Output the [X, Y] coordinate of the center of the cell containing the given text.  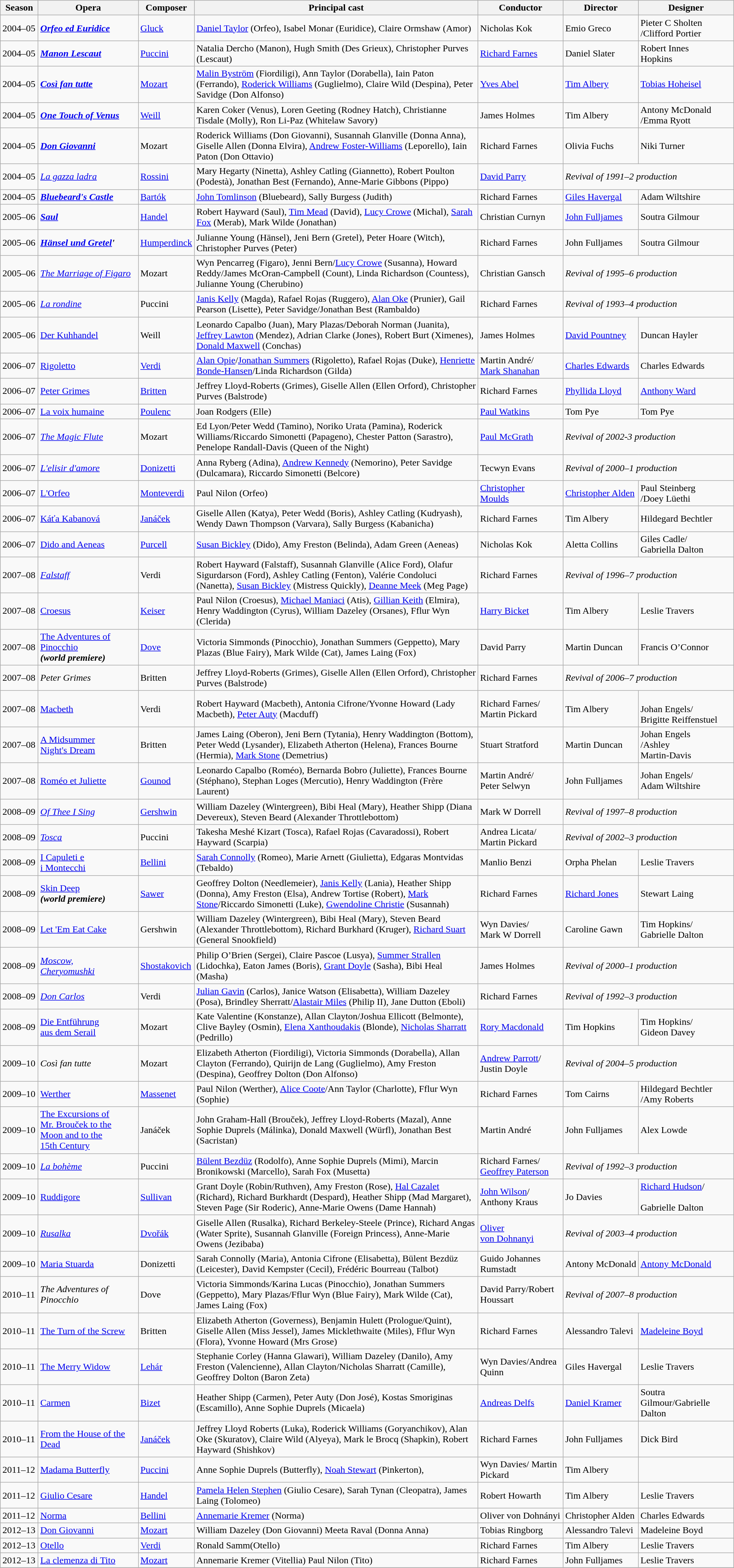
Christian Gansch [521, 273]
Daniel Taylor (Orfeo), Isabel Monar (Euridice), Claire Ormshaw (Amor) [336, 28]
Christian Curnyn [521, 217]
From the House of the Dead [88, 1439]
Moscow,Cheryomushki [88, 966]
Shostakovich [166, 966]
Anne Sophie Duprels (Butterfly), Noah Stewart (Pinkerton), [336, 1470]
A MidsummerNight's Dream [88, 745]
L'Orfeo [88, 493]
Principal cast [336, 8]
Paul Watkins [521, 411]
William Dazeley (Don Giovanni) Meeta Raval (Donna Anna) [336, 1530]
Takesha Meshé Kizart (Tosca), Rafael Rojas (Cavaradossi), Robert Hayward (Scarpia) [336, 837]
Falstaff [88, 575]
Hänsel und Gretel' [88, 242]
La clemenza di Tito [88, 1560]
Revival of 1995–6 production [649, 273]
Francis O’Connor [686, 647]
Victoria Simmonds (Pinocchio), Jonathan Summers (Geppetto), Mary Plazas (Blue Fairy), Mark Wilde (Cat), James Laing (Fox) [336, 647]
Orpha Phelan [601, 863]
Manon Lescaut [88, 53]
Richard Hudson/Gabrielle Dalton [686, 1197]
Annemarie Kremer (Vitellia) Paul Nilon (Tito) [336, 1560]
Martin André [521, 1130]
Tim Hopkins/Gabrielle Dalton [686, 930]
Wyn Davies/Andrea Quinn [521, 1367]
Andrea Licata/Martin Pickard [521, 837]
Tim Hopkins [601, 1027]
Robert Hayward (Macbeth), Antonia Cifrone/Yvonne Howard (Lady Macbeth), Peter Auty (Macduff) [336, 709]
Harry Bicket [521, 611]
Robert InnesHopkins [686, 53]
Paul McGrath [521, 437]
La bohème [88, 1166]
La voix humaine [88, 411]
Madama Butterfly [88, 1470]
The Magic Flute [88, 437]
La gazza ladra [88, 176]
Der Kuhhandel [88, 335]
Giles Cadle/Gabriella Dalton [686, 544]
Keiser [166, 611]
Andrew Parrott/Justin Doyle [521, 1063]
Julianne Young (Hänsel), Jeni Bern (Gretel), Peter Hoare (Witch), Christopher Purves (Peter) [336, 242]
Niki Turner [686, 146]
Croesus [88, 611]
Otello [88, 1545]
La rondine [88, 304]
Anna Ryberg (Adina), Andrew Kennedy (Nemorino), Peter Savidge (Dulcamara), Riccardo Simonetti (Belcore) [336, 468]
Karen Coker (Venus), Loren Geeting (Rodney Hatch), Christianne Tisdale (Molly), Ron Li-Paz (Whitelaw Savory) [336, 115]
Revival of 2002–3 production [649, 837]
Wyn Davies/ Martin Pickard [521, 1470]
Dido and Aeneas [88, 544]
Guido JohannesRumstadt [521, 1263]
David Pountney [601, 335]
Bülent Bezdüz (Rodolfo), Anne Sophie Duprels (Mimi), Marcin Bronikowski (Marcello), Sarah Fox (Musetta) [336, 1166]
Sarah Connolly (Maria), Antonia Cifrone (Elisabetta), Bülent Bezdüz (Leicester), David Kempster (Cecil), Frédéric Bourreau (Talbot) [336, 1263]
Sawer [166, 894]
The Excursions ofMr. Brouček to theMoon and to the15th Century [88, 1130]
Robert Howarth [521, 1495]
John Wilson/Anthony Kraus [521, 1197]
Gluck [166, 28]
John Tomlinson (Bluebeard), Sally Burgess (Judith) [336, 197]
Director [601, 8]
Revival of 2002-3 production [649, 437]
Mark W Dorrell [521, 811]
Werther [88, 1094]
Designer [686, 8]
Susan Bickley (Dido), Amy Freston (Belinda), Adam Green (Aeneas) [336, 544]
Revival of 1993–4 production [649, 304]
Lehár [166, 1367]
Olivervon Dohnanyi [521, 1233]
Caroline Gawn [601, 930]
Paul Steinberg/Doey Lüethi [686, 493]
Daniel Slater [601, 53]
Ronald Samm(Otello) [336, 1545]
Jo Davies [601, 1197]
Paul Nilon (Croesus), Michael Maniaci (Atis), Gillian Keith (Elmira), Henry Waddington (Cyrus), William Dazeley (Orsanes), Fflur Wyn (Clerida) [336, 611]
Heather Shipp (Carmen), Peter Auty (Don José), Kostas Smoriginas (Escamillo), Anne Sophie Duprels (Micaela) [336, 1403]
Die Entführungaus dem Serail [88, 1027]
Revival of 1997–8 production [649, 811]
I Capuleti ei Montecchi [88, 863]
Gounod [166, 781]
Yves Abel [521, 84]
Dick Bird [686, 1439]
The Marriage of Figaro [88, 273]
Revival of 1996–7 production [649, 575]
Bartók [166, 197]
Season [20, 8]
Orfeo ed Euridice [88, 28]
The Merry Widow [88, 1367]
Let 'Em Eat Cake [88, 930]
Of Thee I Sing [88, 811]
The Adventures ofPinocchio(world premiere) [88, 647]
Rory Macdonald [521, 1027]
Annemarie Kremer (Norma) [336, 1515]
Revival of 2004–5 production [649, 1063]
Norma [88, 1515]
Adam Wiltshire [686, 197]
Revival of 2007–8 production [649, 1294]
Monteverdi [166, 493]
Rusalka [88, 1233]
Rossini [166, 176]
Purcell [166, 544]
Opera [88, 8]
Julian Gavin (Carlos), Janice Watson (Elisabetta), William Dazeley (Posa), Brindley Sherratt/Alastair Miles (Philip II), Jane Dutton (Eboli) [336, 996]
Martin André/Mark Shanahan [521, 366]
Natalia Dercho (Manon), Hugh Smith (Des Grieux), Christopher Purves (Lescaut) [336, 53]
Giulio Cesare [88, 1495]
Skin Deep(world premiere) [88, 894]
Robert Hayward (Saul), Tim Mead (David), Lucy Crowe (Michal), Sarah Fox (Merab), Mark Wilde (Jonathan) [336, 217]
Andreas Delfs [521, 1403]
The Turn of the Screw [88, 1331]
Tim Hopkins/Gideon Davey [686, 1027]
Don Carlos [88, 996]
Pamela Helen Stephen (Giulio Cesare), Sarah Tynan (Cleopatra), James Laing (Tolomeo) [336, 1495]
Antony McDonald/Emma Ryott [686, 115]
Mary Hegarty (Ninetta), Ashley Catling (Giannetto), Robert Poulton (Podestà), Jonathan Best (Fernando), Anne-Marie Gibbons (Pippo) [336, 176]
Tobias Ringborg [521, 1530]
William Dazeley (Wintergreen), Bibi Heal (Mary), Heather Shipp (Diana Devereux), Steven Beard (Alexander Throttlebottom) [336, 811]
Richard Farnes/Geoffrey Paterson [521, 1166]
Anthony Ward [686, 391]
Tecwyn Evans [521, 468]
Martin André/Peter Selwyn [521, 781]
Tom Cairns [601, 1094]
Emio Greco [601, 28]
Hildegard Bechtler [686, 519]
Janis Kelly (Magda), Rafael Rojas (Ruggero), Alan Oke (Prunier), Gail Pearson (Lisette), Peter Savidge/Jonathan Best (Rambaldo) [336, 304]
Bluebeard's Castle [88, 197]
Ruddigore [88, 1197]
Macbeth [88, 709]
Wyn Davies/Mark W Dorrell [521, 930]
ChristopherMoulds [521, 493]
Revival of 2003–4 production [649, 1233]
The Adventures of Pinocchio [88, 1294]
Composer [166, 8]
Tosca [88, 837]
Leonardo Capalbo (Roméo), Bernarda Bobro (Juliette), Frances Bourne (Stéphano), Stephan Loges (Mercutio), Henry Waddington (Frère Laurent) [336, 781]
L'elisir d'amore [88, 468]
Paul Nilon (Orfeo) [336, 493]
Káťa Kabanová [88, 519]
Poulenc [166, 411]
Tobias Hoheisel [686, 84]
Joan Rodgers (Elle) [336, 411]
Dvořák [166, 1233]
Paul Nilon (Werther), Alice Coote/Ann Taylor (Charlotte), Fflur Wyn (Sophie) [336, 1094]
Revival of 2006–7 production [649, 678]
Victoria Simmonds/Karina Lucas (Pinocchio), Jonathan Summers (Geppetto), Mary Plazas/Fflur Wyn (Blue Fairy), Mark Wilde (Cat), James Laing (Fox) [336, 1294]
Pieter C Sholten/Clifford Portier [686, 28]
Rigoletto [88, 366]
Conductor [521, 8]
Olivia Fuchs [601, 146]
Alan Opie/Jonathan Summers (Rigoletto), Rafael Rojas (Duke), Henriette Bonde-Hansen/Linda Richardson (Gilda) [336, 366]
Kate Valentine (Konstanze), Allan Clayton/Joshua Ellicott (Belmonte), Clive Bayley (Osmin), Elena Xanthoudakis (Blonde), Nicholas Sharratt (Pedrillo) [336, 1027]
Maria Stuarda [88, 1263]
Alex Lowde [686, 1130]
Johan Engels/AshleyMartin-Davis [686, 745]
David Parry/Robert Houssart [521, 1294]
Stewart Laing [686, 894]
Manlio Benzi [521, 863]
Soutra Gilmour/Gabrielle Dalton [686, 1403]
Humperdinck [166, 242]
Bizet [166, 1403]
Duncan Hayler [686, 335]
Sullivan [166, 1197]
Johan Engels/ Brigitte Reiffenstuel [686, 709]
Revival of 1991–2 production [649, 176]
Giselle Allen (Katya), Peter Wedd (Boris), Ashley Catling (Kudryash), Wendy Dawn Thompson (Varvara), Sally Burgess (Kabanicha) [336, 519]
Richard Farnes/Martin Pickard [521, 709]
Stuart Stratford [521, 745]
Saul [88, 217]
Daniel Kramer [601, 1403]
Phyllida Lloyd [601, 391]
Hildegard Bechtler/Amy Roberts [686, 1094]
Sarah Connolly (Romeo), Marie Arnett (Giulietta), Edgaras Montvidas (Tebaldo) [336, 863]
Philip O’Brien (Sergei), Claire Pascoe (Lusya), Summer Strallen (Lidochka), Eaton James (Boris), Grant Doyle (Sasha), Bibi Heal (Masha) [336, 966]
Roméo et Juliette [88, 781]
Oliver von Dohnányi [521, 1515]
Massenet [166, 1094]
One Touch of Venus [88, 115]
Carmen [88, 1403]
Richard Jones [601, 894]
Aletta Collins [601, 544]
John Graham-Hall (Brouček), Jeffrey Lloyd-Roberts (Mazal), Anne Sophie Duprels (Málinka), Donald Maxwell (Würfl), Jonathan Best (Sacristan) [336, 1130]
Johan Engels/Adam Wiltshire [686, 781]
